Determine the (x, y) coordinate at the center of the cell enclosing the given text.  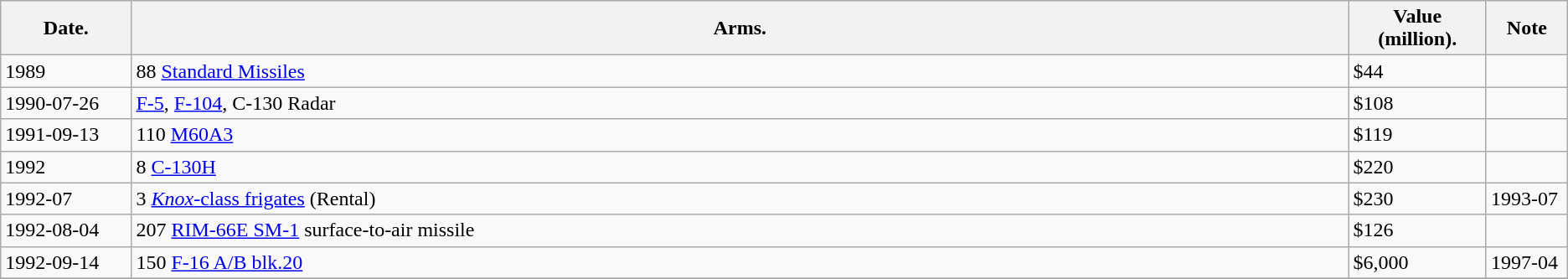
8 C-130H (740, 167)
Date. (66, 28)
150 F-16 A/B blk.20 (740, 262)
Note (1526, 28)
$44 (1417, 71)
$6,000 (1417, 262)
Arms. (740, 28)
$230 (1417, 199)
110 M60A3 (740, 135)
F-5, F-104, C-130 Radar (740, 103)
$119 (1417, 135)
1992-09-14 (66, 262)
1993-07 (1526, 199)
1990-07-26 (66, 103)
Value (million). (1417, 28)
1992-08-04 (66, 230)
207 RIM-66E SM-1 surface-to-air missile (740, 230)
$220 (1417, 167)
1992-07 (66, 199)
3 Knox-class frigates (Rental) (740, 199)
$126 (1417, 230)
1992 (66, 167)
88 Standard Missiles (740, 71)
1991-09-13 (66, 135)
$108 (1417, 103)
1997-04 (1526, 262)
1989 (66, 71)
